Output the (x, y) coordinate of the center of the cell containing the given text.  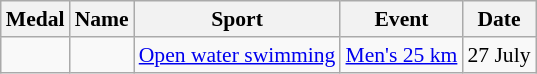
Date (498, 19)
Open water swimming (238, 55)
Name (102, 19)
Medal (36, 19)
Men's 25 km (401, 55)
Event (401, 19)
27 July (498, 55)
Sport (238, 19)
